Search for the cell housing the specified text and yield its (X, Y) center coordinate. 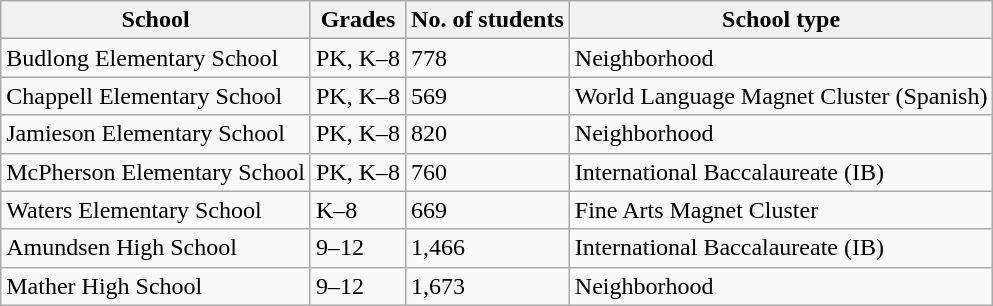
K–8 (358, 210)
School (156, 20)
820 (488, 134)
669 (488, 210)
1,673 (488, 286)
1,466 (488, 248)
School type (781, 20)
Chappell Elementary School (156, 96)
Budlong Elementary School (156, 58)
McPherson Elementary School (156, 172)
Mather High School (156, 286)
569 (488, 96)
760 (488, 172)
Waters Elementary School (156, 210)
Grades (358, 20)
778 (488, 58)
Amundsen High School (156, 248)
World Language Magnet Cluster (Spanish) (781, 96)
Fine Arts Magnet Cluster (781, 210)
No. of students (488, 20)
Jamieson Elementary School (156, 134)
